Scan for the cell matching the given text and deliver its [X, Y] coordinate at center. 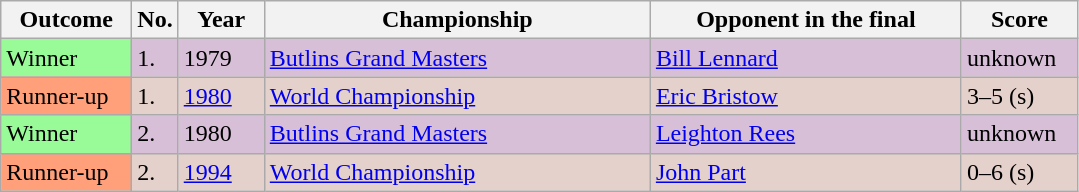
1994 [221, 172]
Outcome [66, 20]
3–5 (s) [1019, 96]
Eric Bristow [806, 96]
0–6 (s) [1019, 172]
1979 [221, 58]
Bill Lennard [806, 58]
Leighton Rees [806, 134]
Year [221, 20]
No. [155, 20]
Opponent in the final [806, 20]
Score [1019, 20]
Championship [457, 20]
John Part [806, 172]
